Return the [x, y] coordinate for the center point of the cell that contains the specified text.  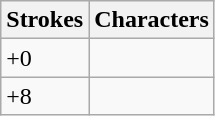
+8 [45, 96]
Characters [152, 20]
+0 [45, 58]
Strokes [45, 20]
